Output the (x, y) coordinate of the center of the cell containing the given text.  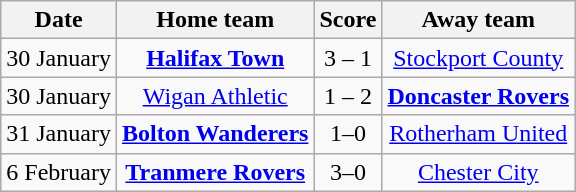
Tranmere Rovers (215, 172)
3–0 (348, 172)
Stockport County (478, 58)
Halifax Town (215, 58)
1–0 (348, 134)
Doncaster Rovers (478, 96)
Date (59, 20)
6 February (59, 172)
Score (348, 20)
Home team (215, 20)
Rotherham United (478, 134)
Chester City (478, 172)
31 January (59, 134)
Bolton Wanderers (215, 134)
Away team (478, 20)
Wigan Athletic (215, 96)
1 – 2 (348, 96)
3 – 1 (348, 58)
